Determine the (x, y) coordinate at the center of the cell enclosing the given text.  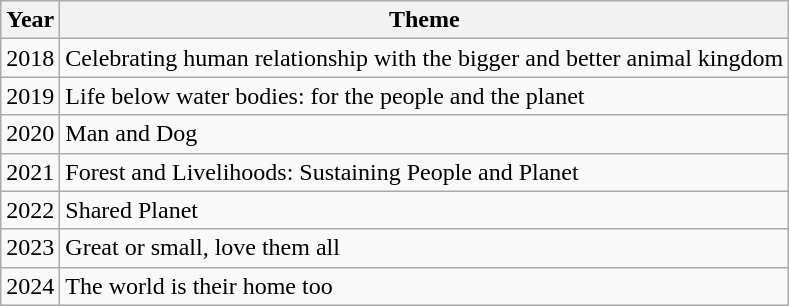
Theme (424, 20)
2022 (30, 210)
2021 (30, 172)
Great or small, love them all (424, 248)
Shared Planet (424, 210)
Celebrating human relationship with the bigger and better animal kingdom (424, 58)
Man and Dog (424, 134)
2019 (30, 96)
Life below water bodies: for the people and the planet (424, 96)
Forest and Livelihoods: Sustaining People and Planet (424, 172)
2024 (30, 286)
2020 (30, 134)
Year (30, 20)
2023 (30, 248)
The world is their home too (424, 286)
2018 (30, 58)
